From the cell containing the given text, extract its center point as (x, y) coordinate. 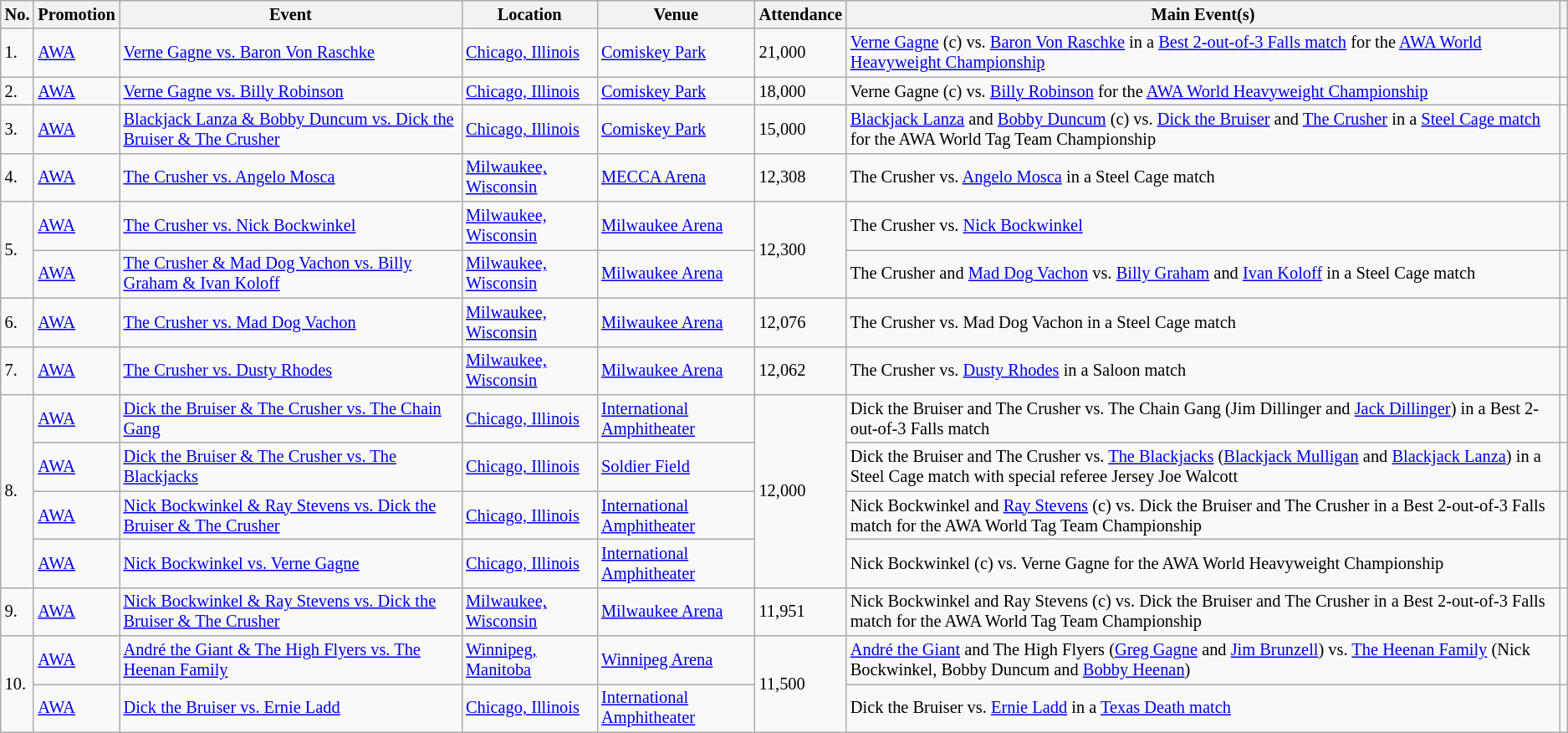
MECCA Arena (676, 177)
12,300 (801, 249)
10. (18, 684)
12,076 (801, 322)
Venue (676, 14)
12,000 (801, 490)
Dick the Bruiser vs. Ernie Ladd (291, 708)
Promotion (76, 14)
8. (18, 490)
Verne Gagne (c) vs. Baron Von Raschke in a Best 2-out-of-3 Falls match for the AWA World Heavyweight Championship (1203, 53)
The Crusher vs. Angelo Mosca (291, 177)
The Crusher vs. Mad Dog Vachon (291, 322)
Event (291, 14)
Dick the Bruiser & The Crusher vs. The Blackjacks (291, 467)
The Crusher vs. Dusty Rhodes in a Saloon match (1203, 371)
15,000 (801, 129)
Nick Bockwinkel (c) vs. Verne Gagne for the AWA World Heavyweight Championship (1203, 563)
Nick Bockwinkel vs. Verne Gagne (291, 563)
No. (18, 14)
11,951 (801, 612)
Verne Gagne vs. Baron Von Raschke (291, 53)
Winnipeg Arena (676, 660)
Dick the Bruiser & The Crusher vs. The Chain Gang (291, 418)
Dick the Bruiser vs. Ernie Ladd in a Texas Death match (1203, 708)
The Crusher vs. Angelo Mosca in a Steel Cage match (1203, 177)
4. (18, 177)
2. (18, 91)
12,062 (801, 371)
Winnipeg, Manitoba (529, 660)
The Crusher and Mad Dog Vachon vs. Billy Graham and Ivan Koloff in a Steel Cage match (1203, 274)
Blackjack Lanza and Bobby Duncum (c) vs. Dick the Bruiser and The Crusher in a Steel Cage match for the AWA World Tag Team Championship (1203, 129)
12,308 (801, 177)
Dick the Bruiser and The Crusher vs. The Chain Gang (Jim Dillinger and Jack Dillinger) in a Best 2-out-of-3 Falls match (1203, 418)
3. (18, 129)
6. (18, 322)
18,000 (801, 91)
Attendance (801, 14)
1. (18, 53)
André the Giant & The High Flyers vs. The Heenan Family (291, 660)
André the Giant and The High Flyers (Greg Gagne and Jim Brunzell) vs. The Heenan Family (Nick Bockwinkel, Bobby Duncum and Bobby Heenan) (1203, 660)
5. (18, 249)
Main Event(s) (1203, 14)
7. (18, 371)
11,500 (801, 684)
Location (529, 14)
The Crusher & Mad Dog Vachon vs. Billy Graham & Ivan Koloff (291, 274)
Blackjack Lanza & Bobby Duncum vs. Dick the Bruiser & The Crusher (291, 129)
Verne Gagne (c) vs. Billy Robinson for the AWA World Heavyweight Championship (1203, 91)
Soldier Field (676, 467)
The Crusher vs. Dusty Rhodes (291, 371)
9. (18, 612)
21,000 (801, 53)
The Crusher vs. Mad Dog Vachon in a Steel Cage match (1203, 322)
Verne Gagne vs. Billy Robinson (291, 91)
